Search for the cell housing the specified text and yield its (X, Y) center coordinate. 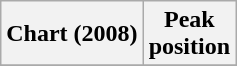
Peakposition (189, 34)
Chart (2008) (72, 34)
